Extract the [X, Y] coordinate from the center of the cell holding the provided text.  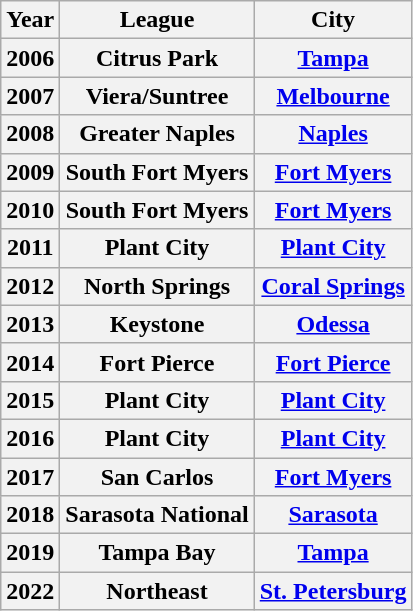
2016 [30, 438]
2012 [30, 286]
North Springs [157, 286]
2014 [30, 362]
2019 [30, 553]
St. Petersburg [333, 591]
Coral Springs [333, 286]
Viera/Suntree [157, 96]
Melbourne [333, 96]
2011 [30, 248]
2006 [30, 58]
Northeast [157, 591]
Odessa [333, 324]
2013 [30, 324]
Citrus Park [157, 58]
Naples [333, 134]
2022 [30, 591]
2010 [30, 210]
2018 [30, 515]
Year [30, 20]
Sarasota [333, 515]
2017 [30, 477]
San Carlos [157, 477]
2007 [30, 96]
League [157, 20]
Sarasota National [157, 515]
Greater Naples [157, 134]
2009 [30, 172]
Tampa Bay [157, 553]
2008 [30, 134]
Keystone [157, 324]
City [333, 20]
2015 [30, 400]
